Provide the (X, Y) coordinate of the cell's center where the given text is located.  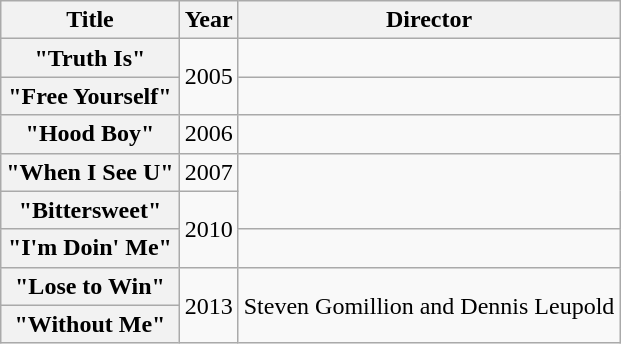
"Hood Boy" (90, 134)
2005 (208, 77)
"I'm Doin' Me" (90, 248)
"Without Me" (90, 324)
Steven Gomillion and Dennis Leupold (429, 305)
"When I See U" (90, 172)
2010 (208, 229)
Director (429, 20)
Year (208, 20)
"Lose to Win" (90, 286)
Title (90, 20)
2006 (208, 134)
"Free Yourself" (90, 96)
2013 (208, 305)
"Bittersweet" (90, 210)
"Truth Is" (90, 58)
2007 (208, 172)
